Pinpoint the cell where the given text exists, returning its [X, Y] midpoint coordinate. 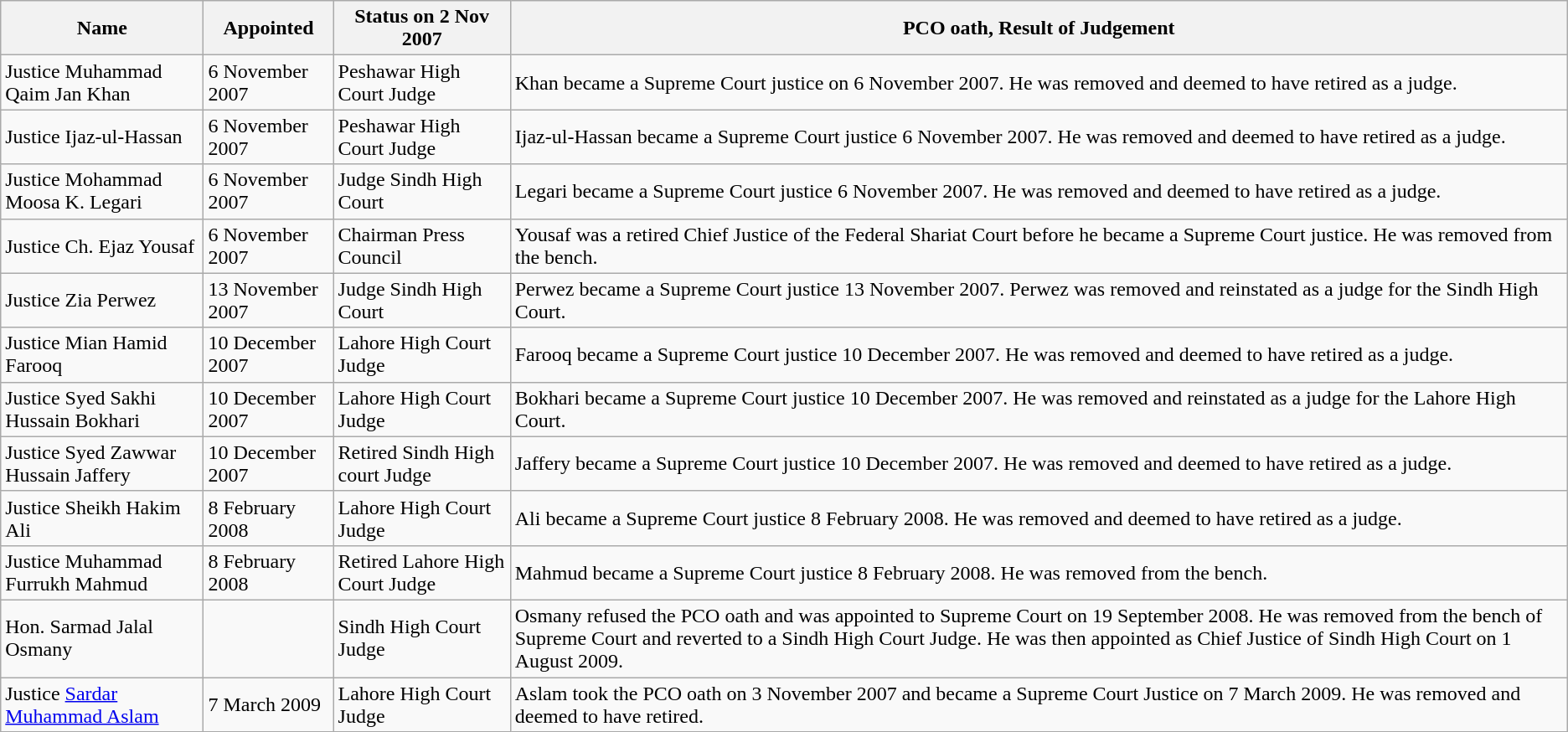
Aslam took the PCO oath on 3 November 2007 and became a Supreme Court Justice on 7 March 2009. He was removed and deemed to have retired. [1039, 704]
Yousaf was a retired Chief Justice of the Federal Shariat Court before he became a Supreme Court justice. He was removed from the bench. [1039, 246]
7 March 2009 [268, 704]
Legari became a Supreme Court justice 6 November 2007. He was removed and deemed to have retired as a judge. [1039, 191]
Status on 2 Nov 2007 [422, 28]
Farooq became a Supreme Court justice 10 December 2007. He was removed and deemed to have retired as a judge. [1039, 355]
Khan became a Supreme Court justice on 6 November 2007. He was removed and deemed to have retired as a judge. [1039, 82]
Perwez became a Supreme Court justice 13 November 2007. Perwez was removed and reinstated as a judge for the Sindh High Court. [1039, 300]
Justice Syed Zawwar Hussain Jaffery [102, 464]
Justice Ijaz-ul-Hassan [102, 137]
Name [102, 28]
Justice Sardar Muhammad Aslam [102, 704]
Jaffery became a Supreme Court justice 10 December 2007. He was removed and deemed to have retired as a judge. [1039, 464]
Justice Muhammad Furrukh Mahmud [102, 573]
Justice Zia Perwez [102, 300]
Justice Sheikh Hakim Ali [102, 518]
Appointed [268, 28]
Mahmud became a Supreme Court justice 8 February 2008. He was removed from the bench. [1039, 573]
Ijaz-ul-Hassan became a Supreme Court justice 6 November 2007. He was removed and deemed to have retired as a judge. [1039, 137]
Bokhari became a Supreme Court justice 10 December 2007. He was removed and reinstated as a judge for the Lahore High Court. [1039, 409]
Justice Ch. Ejaz Yousaf [102, 246]
Justice Muhammad Qaim Jan Khan [102, 82]
Justice Mian Hamid Farooq [102, 355]
Chairman Press Council [422, 246]
Ali became a Supreme Court justice 8 February 2008. He was removed and deemed to have retired as a judge. [1039, 518]
Retired Sindh High court Judge [422, 464]
Hon. Sarmad Jalal Osmany [102, 638]
Justice Syed Sakhi Hussain Bokhari [102, 409]
PCO oath, Result of Judgement [1039, 28]
Sindh High Court Judge [422, 638]
13 November 2007 [268, 300]
Retired Lahore High Court Judge [422, 573]
Justice Mohammad Moosa K. Legari [102, 191]
